Pinpoint the cell where the given text exists, returning its [x, y] midpoint coordinate. 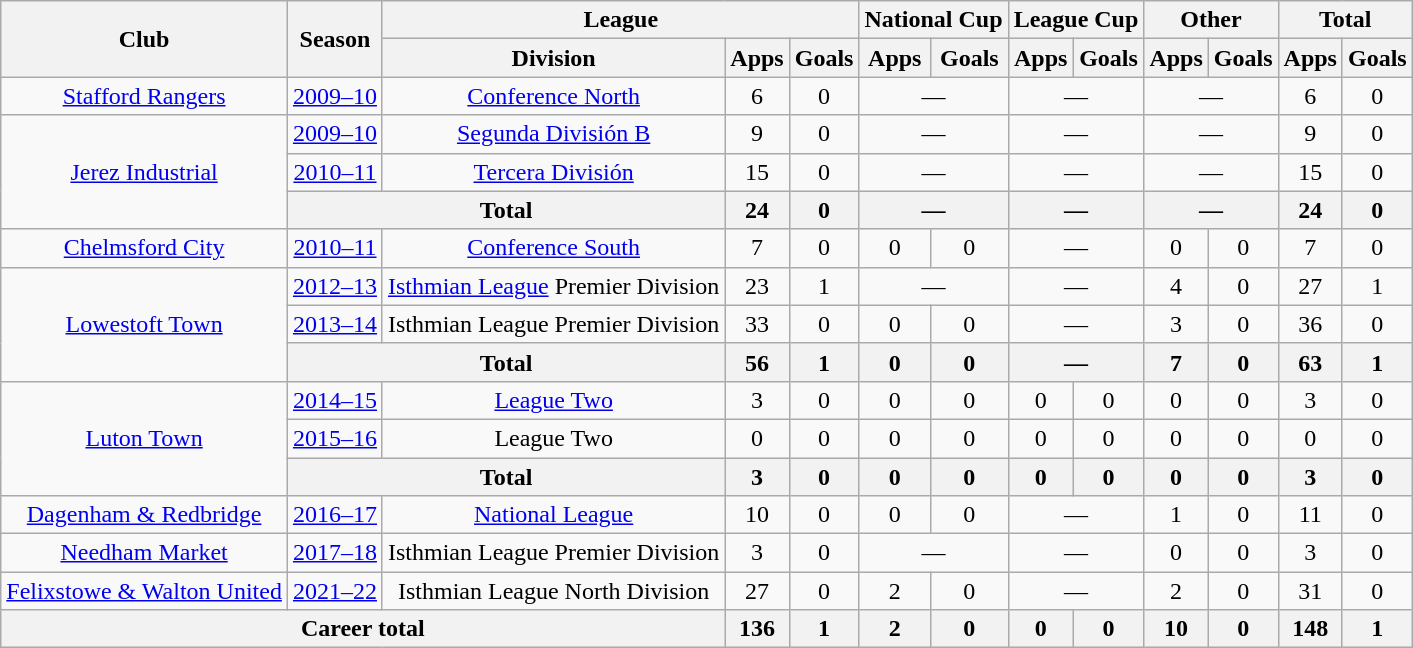
National Cup [934, 20]
63 [1310, 362]
Tercera División [553, 172]
2017–18 [334, 553]
Felixstowe & Walton United [144, 591]
2021–22 [334, 591]
2013–14 [334, 324]
2016–17 [334, 515]
33 [757, 324]
Club [144, 39]
Jerez Industrial [144, 172]
League [620, 20]
League Cup [1076, 20]
Season [334, 39]
Needham Market [144, 553]
Luton Town [144, 438]
2015–16 [334, 438]
Division [553, 58]
23 [757, 286]
Conference South [553, 248]
56 [757, 362]
National League [553, 515]
Other [1211, 20]
Lowestoft Town [144, 324]
148 [1310, 629]
2014–15 [334, 400]
136 [757, 629]
Conference North [553, 96]
31 [1310, 591]
4 [1176, 286]
11 [1310, 515]
Career total [363, 629]
Isthmian League North Division [553, 591]
Chelmsford City [144, 248]
2012–13 [334, 286]
Dagenham & Redbridge [144, 515]
Segunda División B [553, 134]
36 [1310, 324]
Stafford Rangers [144, 96]
